Search for the cell housing the specified text and yield its [x, y] center coordinate. 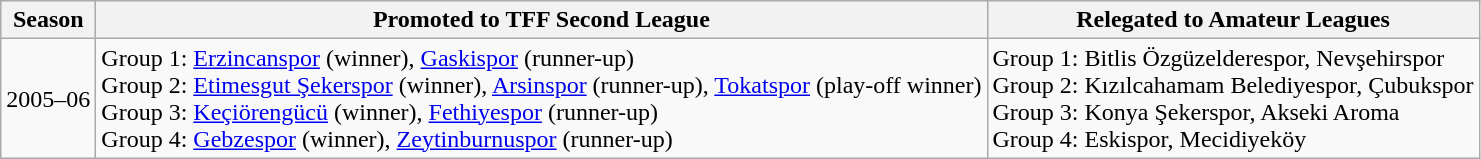
Promoted to TFF Second League [542, 20]
Relegated to Amateur Leagues [1233, 20]
Season [48, 20]
2005–06 [48, 98]
